Search for the cell housing the specified text and yield its [X, Y] center coordinate. 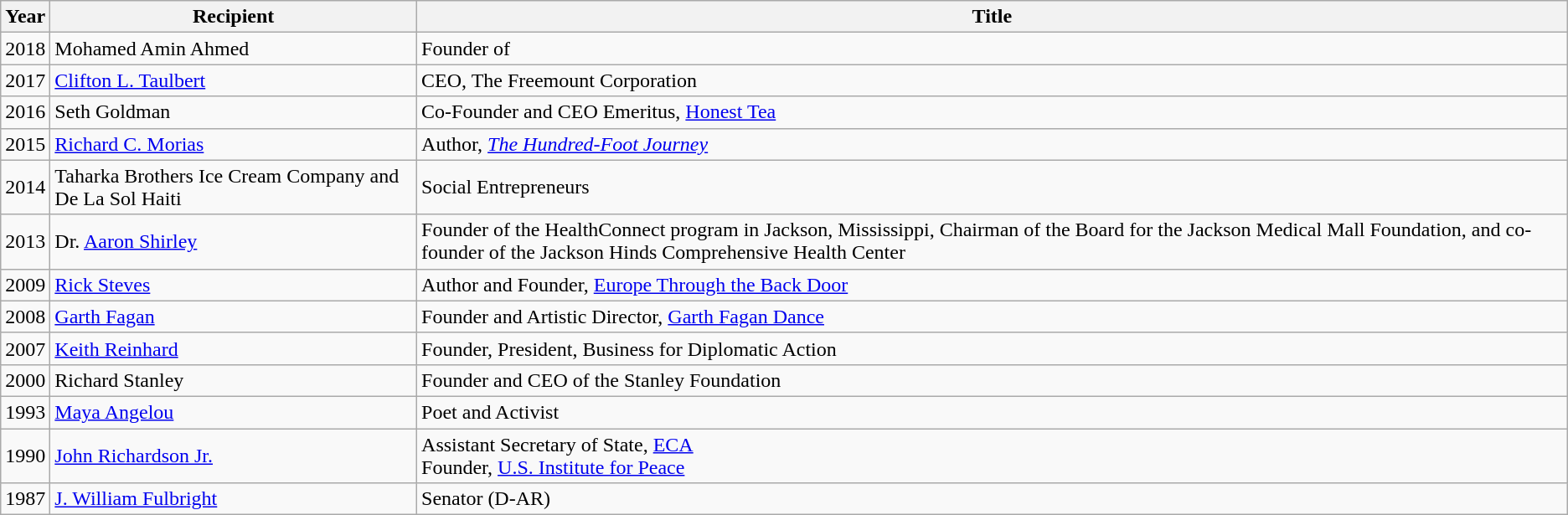
Mohamed Amin Ahmed [234, 49]
Year [25, 17]
J. William Fulbright [234, 499]
Author, The Hundred-Foot Journey [993, 144]
Recipient [234, 17]
Social Entrepreneurs [993, 188]
Richard Stanley [234, 380]
2016 [25, 112]
Founder of [993, 49]
2007 [25, 348]
Author and Founder, Europe Through the Back Door [993, 285]
Seth Goldman [234, 112]
CEO, The Freemount Corporation [993, 80]
Founder and Artistic Director, Garth Fagan Dance [993, 317]
2013 [25, 241]
Dr. Aaron Shirley [234, 241]
Clifton L. Taulbert [234, 80]
John Richardson Jr. [234, 456]
1990 [25, 456]
Founder, President, Business for Diplomatic Action [993, 348]
2015 [25, 144]
Co-Founder and CEO Emeritus, Honest Tea [993, 112]
1987 [25, 499]
Taharka Brothers Ice Cream Company and De La Sol Haiti [234, 188]
2009 [25, 285]
Richard C. Morias [234, 144]
Senator (D-AR) [993, 499]
2008 [25, 317]
Rick Steves [234, 285]
Poet and Activist [993, 412]
Maya Angelou [234, 412]
Assistant Secretary of State, ECAFounder, U.S. Institute for Peace [993, 456]
2018 [25, 49]
Garth Fagan [234, 317]
2017 [25, 80]
Founder and CEO of the Stanley Foundation [993, 380]
Title [993, 17]
2014 [25, 188]
2000 [25, 380]
Keith Reinhard [234, 348]
1993 [25, 412]
